Return [X, Y] of the center of cell containing provided text 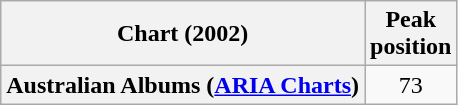
Peakposition [411, 34]
Australian Albums (ARIA Charts) [183, 85]
Chart (2002) [183, 34]
73 [411, 85]
